For the text-containing cell, return its midpoint in (X, Y) coordinate format. 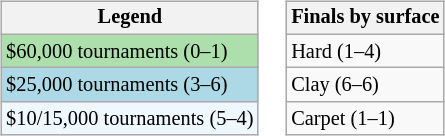
$25,000 tournaments (3–6) (130, 85)
$60,000 tournaments (0–1) (130, 51)
Carpet (1–1) (365, 119)
Legend (130, 18)
Hard (1–4) (365, 51)
Clay (6–6) (365, 85)
$10/15,000 tournaments (5–4) (130, 119)
Finals by surface (365, 18)
